Detect which cell encompasses the target text, then output its (X, Y) center coordinate. 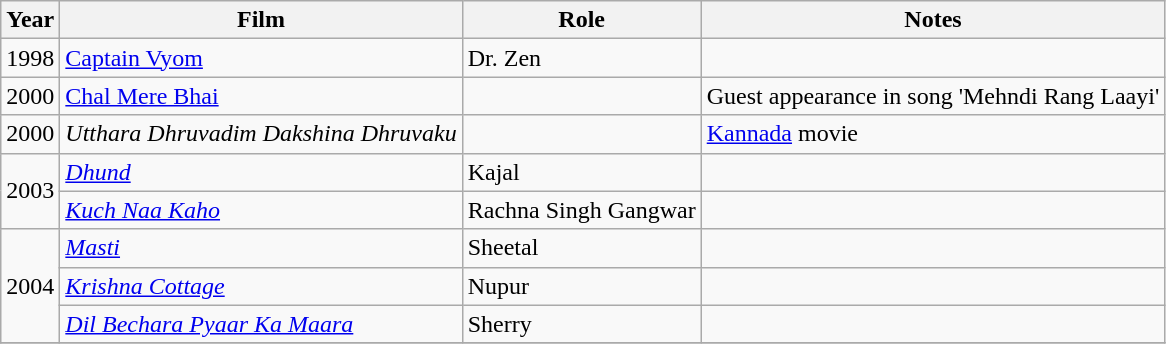
Role (582, 20)
Nupur (582, 286)
Kuch Naa Kaho (261, 210)
Film (261, 20)
Year (30, 20)
2003 (30, 191)
2004 (30, 286)
Guest appearance in song 'Mehndi Rang Laayi' (933, 96)
Masti (261, 248)
1998 (30, 58)
Rachna Singh Gangwar (582, 210)
Kajal (582, 172)
Chal Mere Bhai (261, 96)
Kannada movie (933, 134)
Dhund (261, 172)
Sheetal (582, 248)
Notes (933, 20)
Utthara Dhruvadim Dakshina Dhruvaku (261, 134)
Sherry (582, 324)
Dil Bechara Pyaar Ka Maara (261, 324)
Dr. Zen (582, 58)
Captain Vyom (261, 58)
Krishna Cottage (261, 286)
